Locate the cell with the specified text and output its [X, Y] center coordinate. 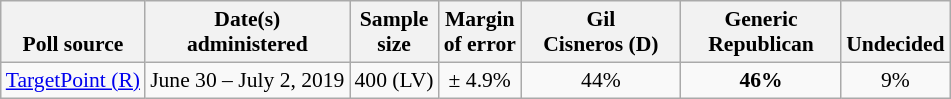
400 (LV) [394, 80]
Date(s)administered [247, 32]
Marginof error [480, 32]
± 4.9% [480, 80]
44% [601, 80]
GilCisneros (D) [601, 32]
Generic Republican [761, 32]
Samplesize [394, 32]
June 30 – July 2, 2019 [247, 80]
9% [895, 80]
46% [761, 80]
Poll source [73, 32]
TargetPoint (R) [73, 80]
Undecided [895, 32]
